Find where the given text appears and provide that cell's center as (x, y) coordinate. 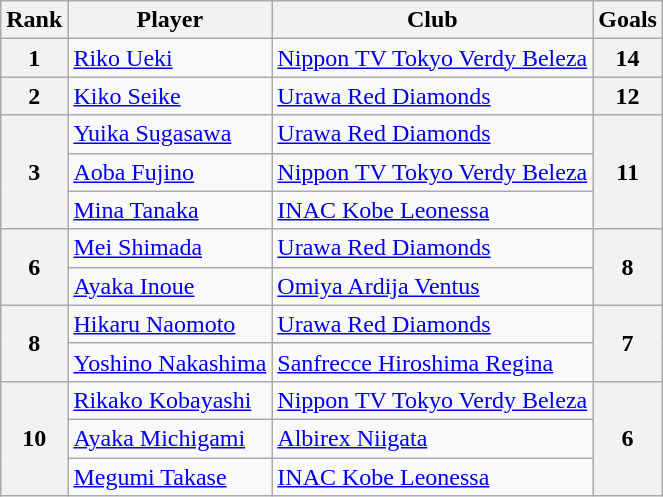
3 (34, 172)
Mina Tanaka (170, 210)
Rank (34, 20)
14 (628, 58)
Aoba Fujino (170, 172)
Ayaka Inoue (170, 286)
7 (628, 343)
Player (170, 20)
Albirex Niigata (432, 438)
11 (628, 172)
Ayaka Michigami (170, 438)
Yoshino Nakashima (170, 362)
Yuika Sugasawa (170, 134)
Club (432, 20)
10 (34, 438)
Omiya Ardija Ventus (432, 286)
Sanfrecce Hiroshima Regina (432, 362)
Riko Ueki (170, 58)
Kiko Seike (170, 96)
Megumi Takase (170, 477)
Hikaru Naomoto (170, 324)
Goals (628, 20)
1 (34, 58)
Mei Shimada (170, 248)
Rikako Kobayashi (170, 400)
12 (628, 96)
2 (34, 96)
